Search for the cell housing the specified text and yield its (x, y) center coordinate. 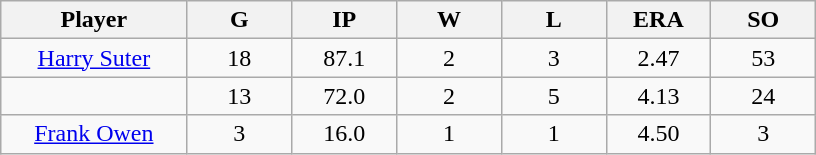
53 (764, 58)
Harry Suter (94, 58)
ERA (658, 20)
W (450, 20)
4.50 (658, 134)
Player (94, 20)
18 (240, 58)
5 (554, 96)
24 (764, 96)
13 (240, 96)
SO (764, 20)
87.1 (344, 58)
72.0 (344, 96)
IP (344, 20)
G (240, 20)
2.47 (658, 58)
Frank Owen (94, 134)
16.0 (344, 134)
4.13 (658, 96)
L (554, 20)
